Find where the given text appears and provide that cell's center as [X, Y] coordinate. 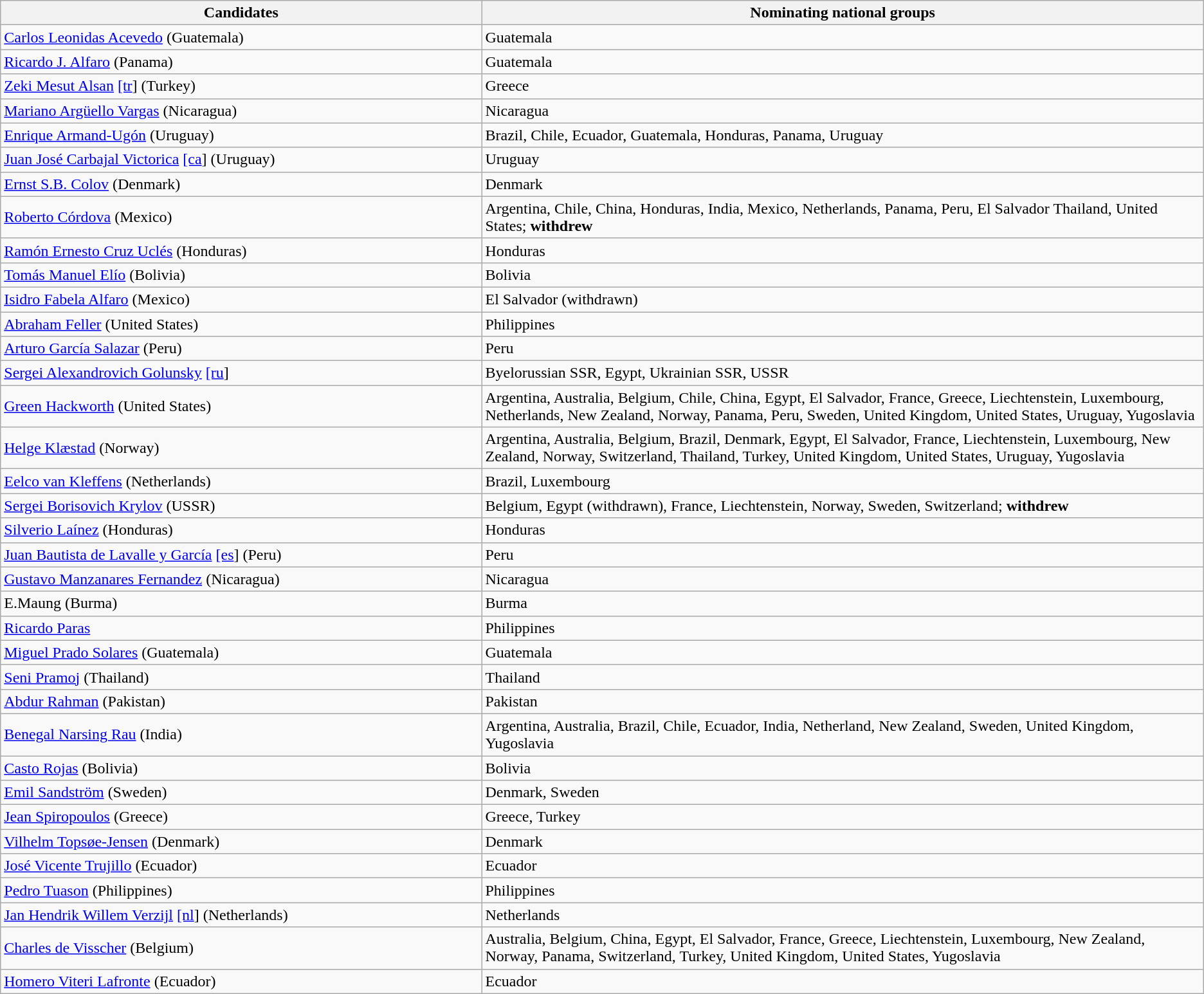
Thailand [843, 677]
Tomás Manuel Elío (Bolivia) [241, 275]
Argentina, Australia, Brazil, Chile, Ecuador, India, Netherland, New Zealand, Sweden, United Kingdom, Yugoslavia [843, 735]
Jean Spiropoulos (Greece) [241, 817]
Roberto Córdova (Mexico) [241, 217]
Green Hackworth (United States) [241, 407]
El Salvador (withdrawn) [843, 299]
Belgium, Egypt (withdrawn), France, Liechtenstein, Norway, Sweden, Switzerland; withdrew [843, 506]
Mariano Argüello Vargas (Nicaragua) [241, 111]
Carlos Leonidas Acevedo (Guatemala) [241, 37]
Pedro Tuason (Philippines) [241, 890]
Ernst S.B. Colov (Denmark) [241, 184]
Abraham Feller (United States) [241, 324]
Nominating national groups [843, 13]
Arturo García Salazar (Peru) [241, 349]
Ricardo J. Alfaro (Panama) [241, 62]
Silverio Laínez (Honduras) [241, 530]
Denmark, Sweden [843, 793]
José Vicente Trujillo (Ecuador) [241, 866]
Benegal Narsing Rau (India) [241, 735]
Uruguay [843, 160]
Vilhelm Topsøe-Jensen (Denmark) [241, 842]
Juan Bautista de Lavalle y García [es] (Peru) [241, 555]
Casto Rojas (Bolivia) [241, 768]
Brazil, Luxembourg [843, 481]
Candidates [241, 13]
Burma [843, 603]
E.Maung (Burma) [241, 603]
Seni Pramoj (Thailand) [241, 677]
Greece [843, 86]
Homero Viteri Lafronte (Ecuador) [241, 981]
Netherlands [843, 915]
Isidro Fabela Alfaro (Mexico) [241, 299]
Pakistan [843, 701]
Zeki Mesut Alsan [tr] (Turkey) [241, 86]
Brazil, Chile, Ecuador, Guatemala, Honduras, Panama, Uruguay [843, 135]
Gustavo Manzanares Fernandez (Nicaragua) [241, 579]
Abdur Rahman (Pakistan) [241, 701]
Sergei Alexandrovich Golunsky [ru] [241, 373]
Sergei Borisovich Krylov (USSR) [241, 506]
Helge Klæstad (Norway) [241, 448]
Argentina, Chile, China, Honduras, India, Mexico, Netherlands, Panama, Peru, El Salvador Thailand, United States; withdrew [843, 217]
Enrique Armand-Ugón (Uruguay) [241, 135]
Greece, Turkey [843, 817]
Miguel Prado Solares (Guatemala) [241, 652]
Jan Hendrik Willem Verzijl [nl] (Netherlands) [241, 915]
Charles de Visscher (Belgium) [241, 948]
Eelco van Kleffens (Netherlands) [241, 481]
Juan José Carbajal Victorica [ca] (Uruguay) [241, 160]
Byelorussian SSR, Egypt, Ukrainian SSR, USSR [843, 373]
Ramón Ernesto Cruz Uclés (Honduras) [241, 250]
Ricardo Paras [241, 628]
Emil Sandström (Sweden) [241, 793]
